Return [X, Y] of the center of cell containing provided text 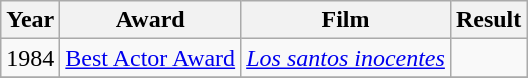
Award [150, 20]
Result [488, 20]
Best Actor Award [150, 58]
Los santos inocentes [346, 58]
Film [346, 20]
Year [30, 20]
1984 [30, 58]
